Locate the cell with the specified text and output its [X, Y] center coordinate. 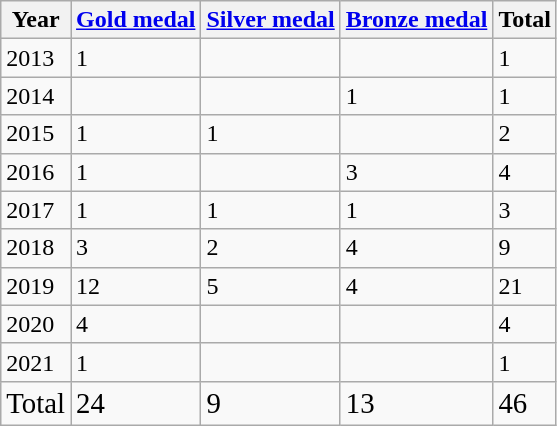
2017 [36, 210]
Silver medal [270, 20]
2015 [36, 134]
24 [136, 403]
Gold medal [136, 20]
2018 [36, 248]
12 [136, 286]
5 [270, 286]
2016 [36, 172]
Bronze medal [416, 20]
Year [36, 20]
2013 [36, 58]
13 [416, 403]
2021 [36, 362]
2014 [36, 96]
21 [525, 286]
46 [525, 403]
2019 [36, 286]
2020 [36, 324]
